Pinpoint the cell where the given text exists, returning its (x, y) midpoint coordinate. 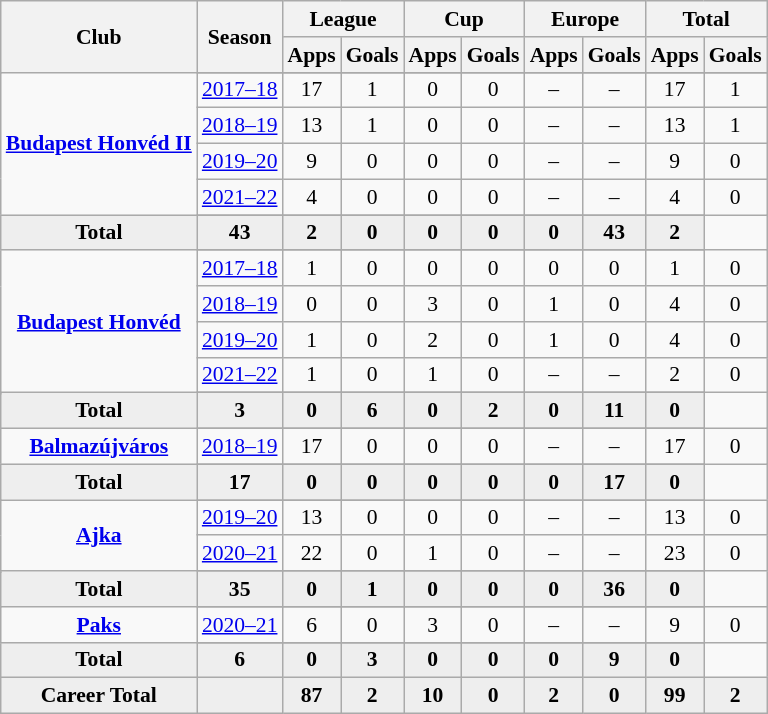
Career Total (99, 696)
10 (433, 696)
League (344, 19)
Ajka (99, 536)
Club (99, 36)
36 (614, 589)
22 (312, 554)
99 (675, 696)
Balmazújváros (99, 447)
87 (312, 696)
Europe (586, 19)
Season (240, 36)
11 (614, 411)
23 (675, 554)
35 (240, 589)
Budapest Honvéd II (99, 143)
Budapest Honvéd (99, 322)
Cup (464, 19)
Paks (99, 625)
